Return (X, Y) of the center of cell containing provided text 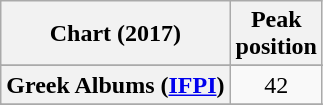
Chart (2017) (116, 34)
42 (276, 85)
Greek Albums (IFPI) (116, 85)
Peakposition (276, 34)
